Determine the (X, Y) coordinate at the center of the cell enclosing the given text.  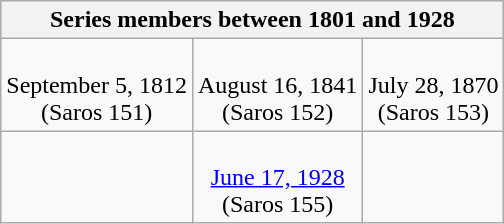
August 16, 1841(Saros 152) (277, 85)
Series members between 1801 and 1928 (252, 20)
July 28, 1870(Saros 153) (434, 85)
June 17, 1928(Saros 155) (277, 177)
September 5, 1812(Saros 151) (97, 85)
